From the cell containing the given text, extract its center point as (x, y) coordinate. 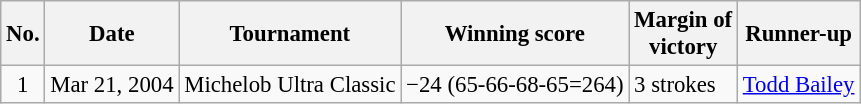
Winning score (515, 34)
1 (23, 85)
3 strokes (684, 85)
Date (112, 34)
Michelob Ultra Classic (290, 85)
Runner-up (798, 34)
Tournament (290, 34)
Margin ofvictory (684, 34)
No. (23, 34)
Mar 21, 2004 (112, 85)
Todd Bailey (798, 85)
−24 (65-66-68-65=264) (515, 85)
